From the cell containing the given text, extract its center point as (X, Y) coordinate. 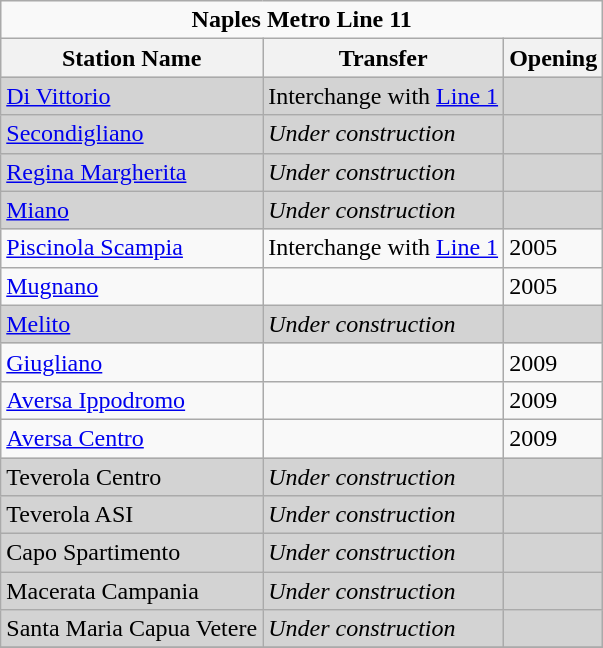
Teverola Centro (132, 477)
Secondigliano (132, 134)
Aversa Ippodromo (132, 400)
Aversa Centro (132, 438)
Capo Spartimento (132, 553)
Santa Maria Capua Vetere (132, 629)
Opening (554, 58)
Piscinola Scampia (132, 248)
Macerata Campania (132, 591)
Miano (132, 210)
Regina Margherita (132, 172)
Station Name (132, 58)
Teverola ASI (132, 515)
Naples Metro Line 11 (302, 20)
Giugliano (132, 362)
Di Vittorio (132, 96)
Melito (132, 324)
Mugnano (132, 286)
Transfer (384, 58)
